Extract the [x, y] coordinate from the center of the cell holding the provided text.  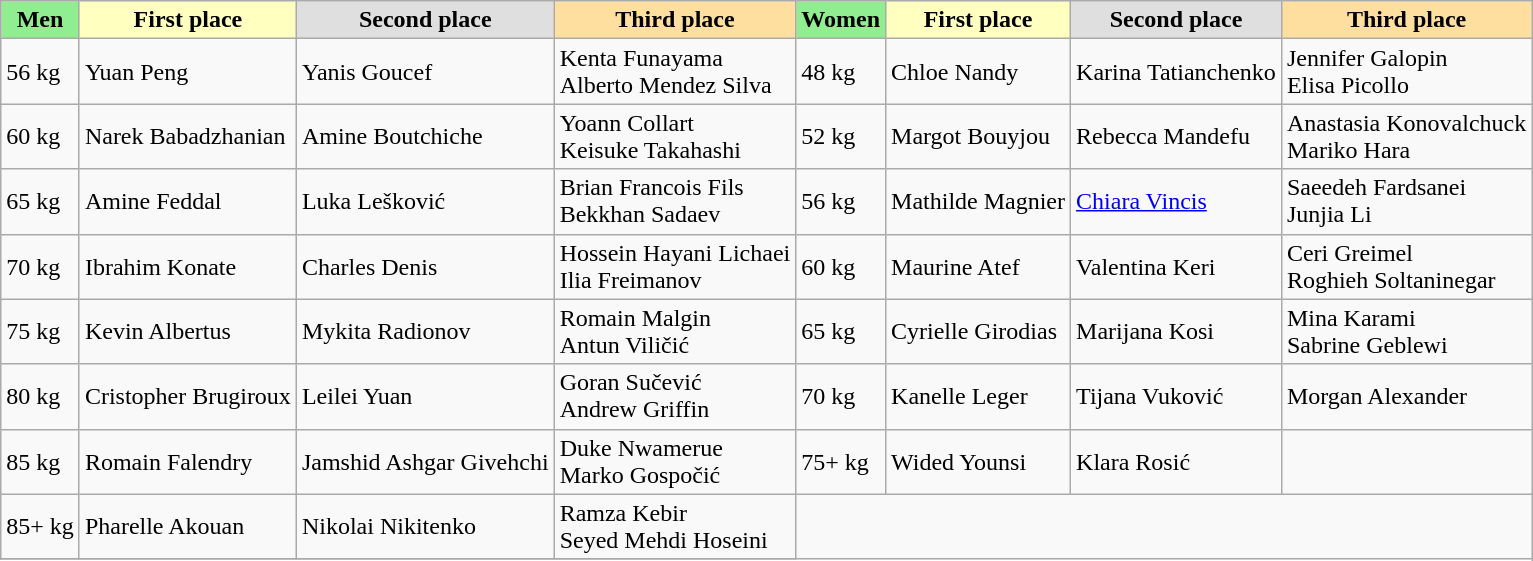
Morgan Alexander [1406, 396]
Anastasia Konovalchuck Mariko Hara [1406, 136]
Leilei Yuan [425, 396]
Valentina Keri [1176, 266]
Margot Bouyjou [978, 136]
75 kg [40, 332]
52 kg [841, 136]
75+ kg [841, 462]
Yuan Peng [188, 72]
Narek Babadzhanian [188, 136]
Mathilde Magnier [978, 202]
Ibrahim Konate [188, 266]
Pharelle Akouan [188, 526]
Cristopher Brugiroux [188, 396]
Klara Rosić [1176, 462]
Amine Boutchiche [425, 136]
Goran Sučević Andrew Griffin [675, 396]
Mykita Radionov [425, 332]
Karina Tatianchenko [1176, 72]
Chloe Nandy [978, 72]
Romain Malgin Antun Viličić [675, 332]
Kevin Albertus [188, 332]
Jamshid Ashgar Givehchi [425, 462]
Wided Younsi [978, 462]
Romain Falendry [188, 462]
Duke Nwamerue Marko Gospočić [675, 462]
Amine Feddal [188, 202]
Yoann Collart Keisuke Takahashi [675, 136]
Luka Lešković [425, 202]
Rebecca Mandefu [1176, 136]
Kenta Funayama Alberto Mendez Silva [675, 72]
Charles Denis [425, 266]
Nikolai Nikitenko [425, 526]
80 kg [40, 396]
Marijana Kosi [1176, 332]
48 kg [841, 72]
Yanis Goucef [425, 72]
Ramza Kebir Seyed Mehdi Hoseini [675, 526]
85 kg [40, 462]
Tijana Vuković [1176, 396]
Maurine Atef [978, 266]
Chiara Vincis [1176, 202]
Cyrielle Girodias [978, 332]
Ceri Greimel Roghieh Soltaninegar [1406, 266]
85+ kg [40, 526]
Kanelle Leger [978, 396]
Jennifer Galopin Elisa Picollo [1406, 72]
Hossein Hayani Lichaei Ilia Freimanov [675, 266]
Women [841, 20]
Mina Karami Sabrine Geblewi [1406, 332]
Saeedeh Fardsanei Junjia Li [1406, 202]
Brian Francois Fils Bekkhan Sadaev [675, 202]
Men [40, 20]
